Capture the cell that displays the provided text and extract its [x, y] central coordinate. 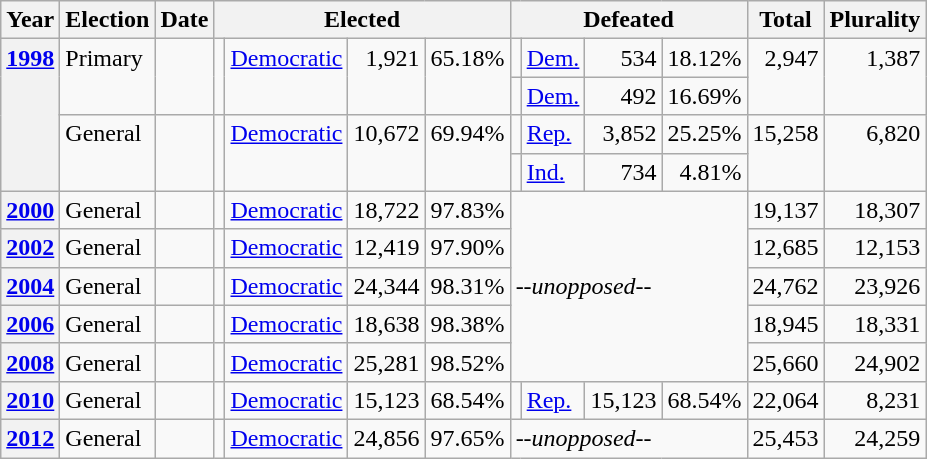
24,762 [786, 286]
18,638 [386, 324]
98.31% [468, 286]
18.12% [704, 58]
12,153 [875, 248]
69.94% [468, 153]
98.38% [468, 324]
Elected [362, 20]
Date [184, 20]
Total [786, 20]
734 [624, 172]
24,344 [386, 286]
1,921 [386, 77]
97.90% [468, 248]
12,685 [786, 248]
492 [624, 96]
25,453 [786, 438]
Defeated [628, 20]
22,064 [786, 400]
2010 [30, 400]
Year [30, 20]
18,722 [386, 210]
18,331 [875, 324]
97.65% [468, 438]
6,820 [875, 153]
19,137 [786, 210]
16.69% [704, 96]
25,281 [386, 362]
98.52% [468, 362]
97.83% [468, 210]
18,945 [786, 324]
65.18% [468, 77]
12,419 [386, 248]
24,902 [875, 362]
Primary [108, 77]
2006 [30, 324]
18,307 [875, 210]
25,660 [786, 362]
2012 [30, 438]
Election [108, 20]
Plurality [875, 20]
2000 [30, 210]
1,387 [875, 77]
15,258 [786, 153]
534 [624, 58]
8,231 [875, 400]
4.81% [704, 172]
2008 [30, 362]
Ind. [553, 172]
3,852 [624, 134]
24,259 [875, 438]
24,856 [386, 438]
23,926 [875, 286]
2004 [30, 286]
1998 [30, 115]
10,672 [386, 153]
2,947 [786, 77]
2002 [30, 248]
25.25% [704, 134]
